Provide the (X, Y) coordinate of the cell's center where the given text is located.  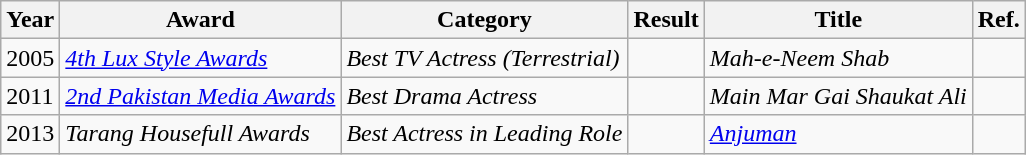
Tarang Housefull Awards (200, 134)
2nd Pakistan Media Awards (200, 96)
Year (30, 20)
Ref. (998, 20)
Mah-e-Neem Shab (838, 58)
2005 (30, 58)
Best TV Actress (Terrestrial) (484, 58)
4th Lux Style Awards (200, 58)
2013 (30, 134)
Best Drama Actress (484, 96)
Category (484, 20)
Award (200, 20)
Title (838, 20)
Best Actress in Leading Role (484, 134)
2011 (30, 96)
Result (666, 20)
Main Mar Gai Shaukat Ali (838, 96)
Anjuman (838, 134)
